Find where the given text appears and provide that cell's center as (x, y) coordinate. 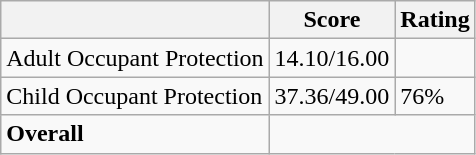
Child Occupant Protection (135, 96)
Adult Occupant Protection (135, 58)
Score (332, 20)
76% (435, 96)
37.36/49.00 (332, 96)
Overall (135, 134)
14.10/16.00 (332, 58)
Rating (435, 20)
